Pinpoint the cell where the given text exists, returning its (x, y) midpoint coordinate. 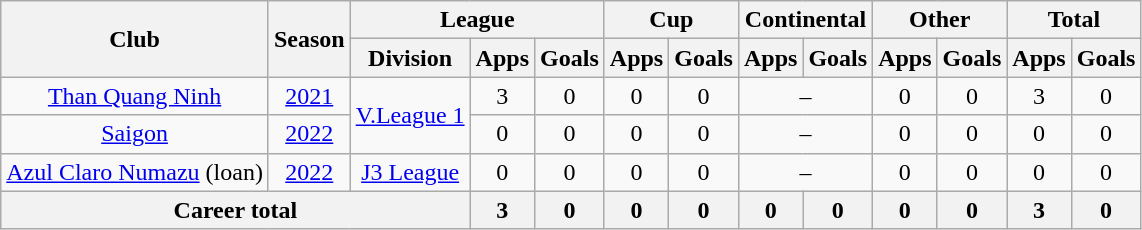
Other (940, 20)
Than Quang Ninh (135, 96)
Cup (671, 20)
J3 League (410, 172)
Season (309, 39)
Total (1074, 20)
Continental (805, 20)
Club (135, 39)
Career total (236, 210)
Azul Claro Numazu (loan) (135, 172)
Saigon (135, 134)
Division (410, 58)
V.League 1 (410, 115)
League (477, 20)
2021 (309, 96)
